Provide the (X, Y) coordinate of the cell's center where the given text is located.  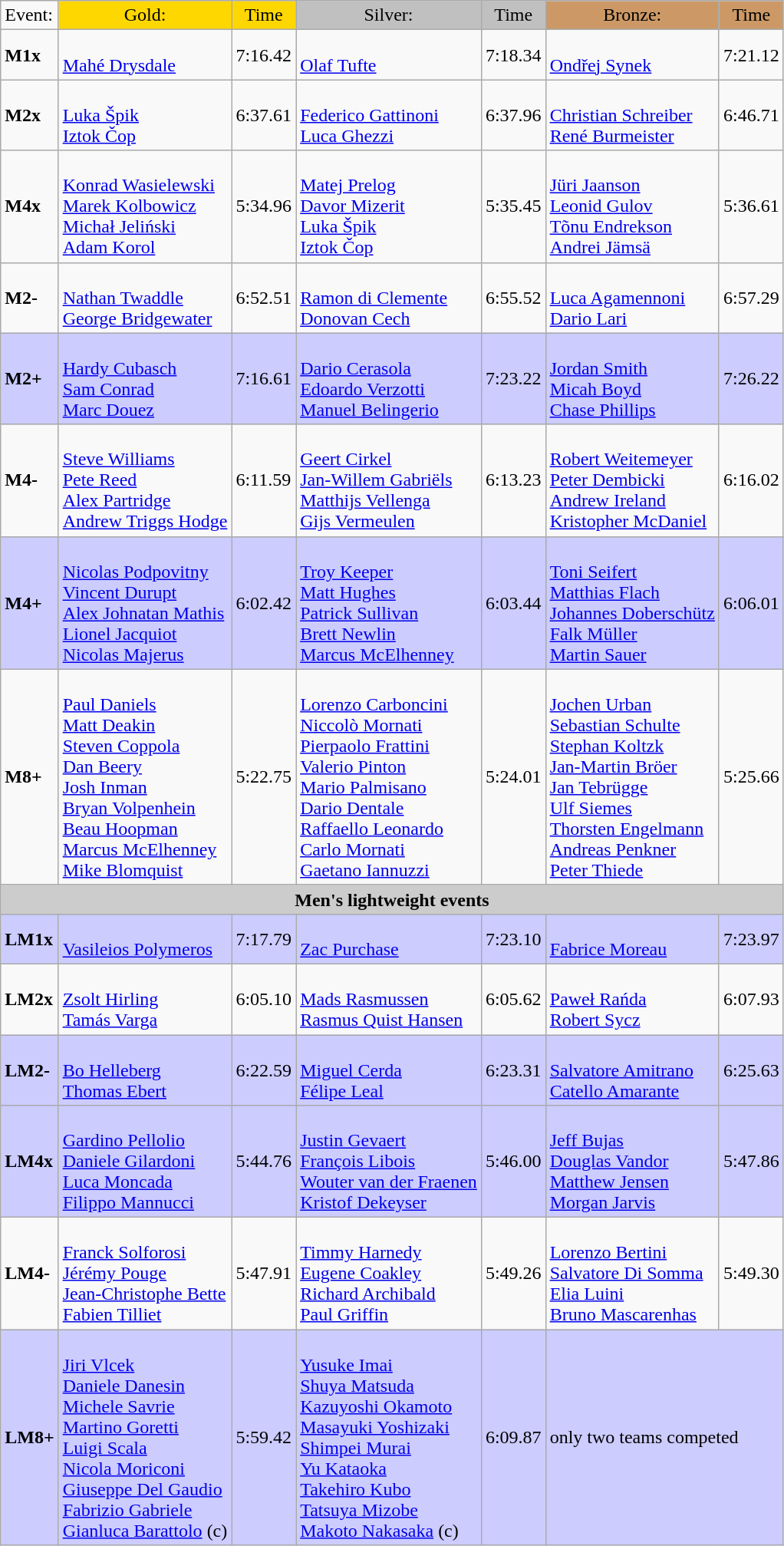
6:11.59 (264, 480)
6:22.59 (264, 1070)
Nicolas Podpovitny Vincent Durupt Alex Johnatan Mathis Lionel Jacquiot Nicolas Majerus (145, 603)
Zac Purchase (389, 939)
Event: (29, 15)
Ondřej Synek (632, 55)
only two teams competed (664, 1438)
M8+ (29, 776)
7:18.34 (513, 55)
Luca Agamennoni Dario Lari (632, 298)
5:36.61 (751, 206)
Yusuke ImaiShuya MatsudaKazuyoshi OkamotoMasayuki YoshizakiShimpei MuraiYu KataokaTakehiro KuboTatsuya MizobeMakoto Nakasaka (c) (389, 1438)
Jiri VlcekDaniele DanesinMichele SavrieMartino GorettiLuigi ScalaNicola MoriconiGiuseppe Del GaudioFabrizio GabrieleGianluca Barattolo (c) (145, 1438)
Gold: (145, 15)
Ramon di Clemente Donovan Cech (389, 298)
Mahé Drysdale (145, 55)
6:13.23 (513, 480)
Jochen Urban Sebastian Schulte Stephan Koltzk Jan-Martin Bröer Jan Tebrügge Ulf Siemes Thorsten Engelmann Andreas Penkner Peter Thiede (632, 776)
5:25.66 (751, 776)
Nathan Twaddle George Bridgewater (145, 298)
Dario Cerasola Edoardo Verzotti Manuel Belingerio (389, 379)
6:07.93 (751, 999)
Zsolt Hirling Tamás Varga (145, 999)
6:02.42 (264, 603)
Timmy Harnedy Eugene Coakley Richard Archibald Paul Griffin (389, 1274)
Robert Weitemeyer Peter Dembicki Andrew Ireland Kristopher McDaniel (632, 480)
6:05.62 (513, 999)
Matej Prelog Davor Mizerit Luka Špik Iztok Čop (389, 206)
7:17.79 (264, 939)
5:49.30 (751, 1274)
LM8+ (29, 1438)
Lorenzo Carboncini Niccolò Mornati Pierpaolo Frattini Valerio Pinton Mario Palmisano Dario Dentale Raffaello Leonardo Carlo Mornati Gaetano Iannuzzi (389, 776)
M4x (29, 206)
LM1x (29, 939)
M4+ (29, 603)
LM2x (29, 999)
7:26.22 (751, 379)
LM4x (29, 1162)
LM2- (29, 1070)
Vasileios Polymeros (145, 939)
5:49.26 (513, 1274)
6:05.10 (264, 999)
Luka Špik Iztok Čop (145, 115)
7:21.12 (751, 55)
Olaf Tufte (389, 55)
Jüri Jaanson Leonid Gulov Tõnu Endrekson Andrei Jämsä (632, 206)
Silver: (389, 15)
5:44.76 (264, 1162)
Franck Solforosi Jérémy Pouge Jean-Christophe Bette Fabien Tilliet (145, 1274)
5:46.00 (513, 1162)
Fabrice Moreau (632, 939)
6:03.44 (513, 603)
Geert Cirkel Jan-Willem Gabriëls Matthijs Vellenga Gijs Vermeulen (389, 480)
6:52.51 (264, 298)
Steve Williams Pete Reed Alex Partridge Andrew Triggs Hodge (145, 480)
5:59.42 (264, 1438)
M2+ (29, 379)
Mads Rasmussen Rasmus Quist Hansen (389, 999)
5:22.75 (264, 776)
6:55.52 (513, 298)
6:16.02 (751, 480)
Justin Gevaert François Libois Wouter van der Fraenen Kristof Dekeyser (389, 1162)
7:23.97 (751, 939)
M2- (29, 298)
6:57.29 (751, 298)
M4- (29, 480)
Gardino Pellolio Daniele Gilardoni Luca Moncada Filippo Mannucci (145, 1162)
5:34.96 (264, 206)
7:16.42 (264, 55)
Men's lightweight events (392, 899)
Troy Keeper Matt Hughes Patrick Sullivan Brett Newlin Marcus McElhenney (389, 603)
Bronze: (632, 15)
Paweł Rańda Robert Sycz (632, 999)
Konrad Wasielewski Marek Kolbowicz Michał Jeliński Adam Korol (145, 206)
M1x (29, 55)
6:06.01 (751, 603)
Hardy Cubasch Sam Conrad Marc Douez (145, 379)
6:23.31 (513, 1070)
Toni Seifert Matthias Flach Johannes Doberschütz Falk Müller Martin Sauer (632, 603)
6:46.71 (751, 115)
Lorenzo Bertini Salvatore Di Somma Elia Luini Bruno Mascarenhas (632, 1274)
LM4- (29, 1274)
6:09.87 (513, 1438)
5:24.01 (513, 776)
Bo Helleberg Thomas Ebert (145, 1070)
6:37.61 (264, 115)
7:23.10 (513, 939)
Jordan Smith Micah Boyd Chase Phillips (632, 379)
M2x (29, 115)
7:16.61 (264, 379)
Salvatore Amitrano Catello Amarante (632, 1070)
Jeff Bujas Douglas Vandor Matthew Jensen Morgan Jarvis (632, 1162)
5:35.45 (513, 206)
Federico Gattinoni Luca Ghezzi (389, 115)
7:23.22 (513, 379)
Miguel Cerda Félipe Leal (389, 1070)
5:47.91 (264, 1274)
6:25.63 (751, 1070)
5:47.86 (751, 1162)
Christian Schreiber René Burmeister (632, 115)
6:37.96 (513, 115)
Paul Daniels Matt Deakin Steven Coppola Dan Beery Josh Inman Bryan Volpenhein Beau Hoopman Marcus McElhenney Mike Blomquist (145, 776)
